From the cell containing the given text, extract its center point as [x, y] coordinate. 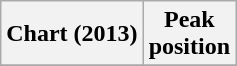
Chart (2013) [72, 34]
Peakposition [189, 34]
